Identify which cell holds the provided text, then report its [x, y] central coordinate. 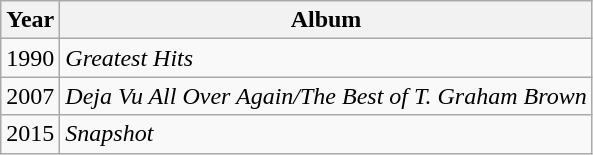
2007 [30, 96]
Album [326, 20]
Deja Vu All Over Again/The Best of T. Graham Brown [326, 96]
2015 [30, 134]
Greatest Hits [326, 58]
Year [30, 20]
1990 [30, 58]
Snapshot [326, 134]
